Search for the cell housing the specified text and yield its [x, y] center coordinate. 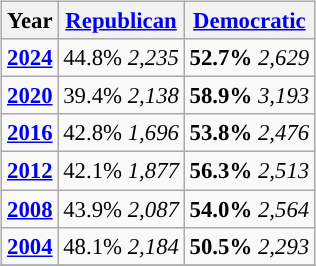
2016 [30, 133]
58.9% 3,193 [249, 96]
Year [30, 21]
39.4% 2,138 [121, 96]
53.8% 2,476 [249, 133]
42.1% 1,877 [121, 171]
2024 [30, 58]
50.5% 2,293 [249, 246]
Republican [121, 21]
2012 [30, 171]
48.1% 2,184 [121, 246]
2004 [30, 246]
Democratic [249, 21]
42.8% 1,696 [121, 133]
44.8% 2,235 [121, 58]
2020 [30, 96]
43.9% 2,087 [121, 209]
52.7% 2,629 [249, 58]
54.0% 2,564 [249, 209]
56.3% 2,513 [249, 171]
2008 [30, 209]
